For the text-containing cell, return its midpoint in (x, y) coordinate format. 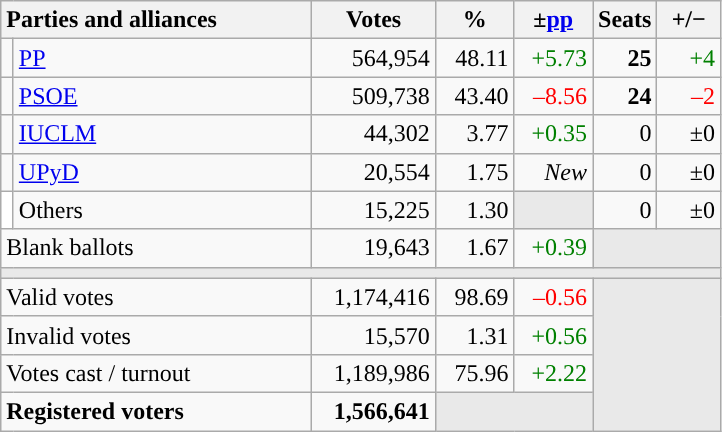
±pp (554, 20)
1.31 (474, 335)
1.75 (474, 172)
+0.35 (554, 134)
PP (162, 58)
Valid votes (156, 297)
+4 (689, 58)
15,225 (374, 210)
1,566,641 (374, 411)
+0.39 (554, 248)
% (474, 20)
43.40 (474, 96)
+0.56 (554, 335)
UPyD (162, 172)
Invalid votes (156, 335)
1,189,986 (374, 373)
19,643 (374, 248)
Blank ballots (156, 248)
Seats (624, 20)
509,738 (374, 96)
1.67 (474, 248)
+5.73 (554, 58)
48.11 (474, 58)
75.96 (474, 373)
3.77 (474, 134)
20,554 (374, 172)
564,954 (374, 58)
24 (624, 96)
25 (624, 58)
–8.56 (554, 96)
IUCLM (162, 134)
–2 (689, 96)
PSOE (162, 96)
–0.56 (554, 297)
Parties and alliances (156, 20)
Votes cast / turnout (156, 373)
Others (162, 210)
1,174,416 (374, 297)
Votes (374, 20)
15,570 (374, 335)
1.30 (474, 210)
Registered voters (156, 411)
98.69 (474, 297)
+2.22 (554, 373)
New (554, 172)
44,302 (374, 134)
+/− (689, 20)
